Extract the [X, Y] coordinate from the center of the cell holding the provided text.  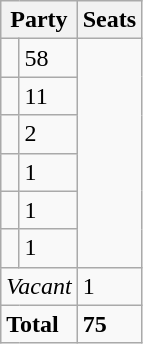
75 [109, 324]
Total [39, 324]
Seats [109, 20]
11 [48, 96]
58 [48, 58]
Vacant [39, 286]
2 [48, 134]
Party [39, 20]
